Return the [X, Y] coordinate for the center point of the cell that contains the specified text.  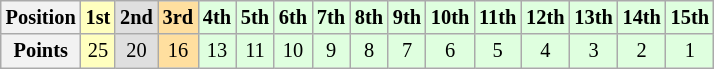
6th [293, 17]
9 [331, 51]
Position [41, 17]
4th [217, 17]
11th [498, 17]
7 [407, 51]
6 [450, 51]
11 [255, 51]
7th [331, 17]
25 [98, 51]
16 [178, 51]
3rd [178, 17]
9th [407, 17]
13 [217, 51]
2nd [136, 17]
14th [642, 17]
15th [690, 17]
10th [450, 17]
2 [642, 51]
3 [593, 51]
5th [255, 17]
4 [545, 51]
20 [136, 51]
1 [690, 51]
8 [369, 51]
12th [545, 17]
8th [369, 17]
1st [98, 17]
10 [293, 51]
Points [41, 51]
13th [593, 17]
5 [498, 51]
